Locate the cell with the specified text and output its (x, y) center coordinate. 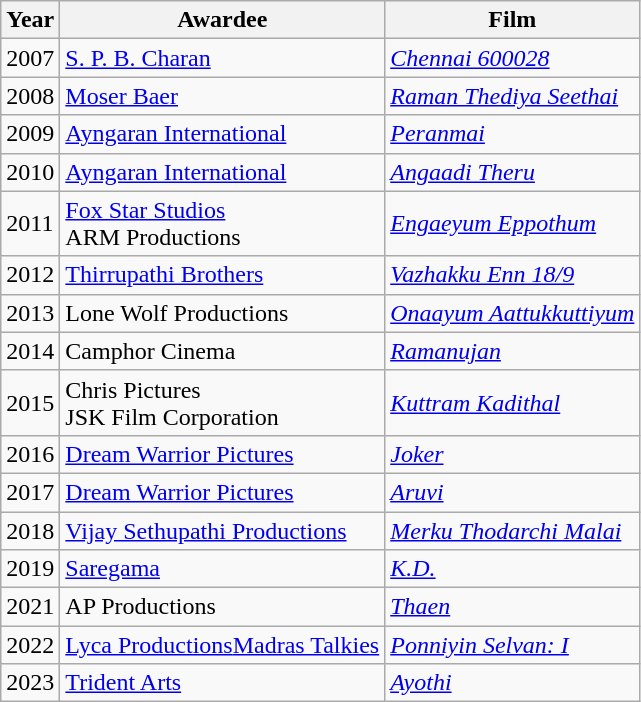
Merku Thodarchi Malai (512, 531)
S. P. B. Charan (222, 58)
Peranmai (512, 134)
Thirrupathi Brothers (222, 275)
2008 (30, 96)
Ponniyin Selvan: I (512, 645)
Vazhakku Enn 18/9 (512, 275)
Angaadi Theru (512, 172)
Film (512, 20)
Thaen (512, 607)
Chris PicturesJSK Film Corporation (222, 402)
Ramanujan (512, 351)
Aruvi (512, 492)
Lyca ProductionsMadras Talkies (222, 645)
Year (30, 20)
2018 (30, 531)
2022 (30, 645)
Saregama (222, 569)
2014 (30, 351)
Joker (512, 454)
2011 (30, 224)
2021 (30, 607)
2009 (30, 134)
2007 (30, 58)
Trident Arts (222, 683)
Camphor Cinema (222, 351)
2023 (30, 683)
K.D. (512, 569)
Ayothi (512, 683)
Onaayum Aattukkuttiyum (512, 313)
2015 (30, 402)
Awardee (222, 20)
2019 (30, 569)
2010 (30, 172)
Fox Star StudiosARM Productions (222, 224)
Raman Thediya Seethai (512, 96)
Kuttram Kadithal (512, 402)
2016 (30, 454)
AP Productions (222, 607)
2017 (30, 492)
Vijay Sethupathi Productions (222, 531)
Engaeyum Eppothum (512, 224)
Chennai 600028 (512, 58)
2012 (30, 275)
Lone Wolf Productions (222, 313)
Moser Baer (222, 96)
2013 (30, 313)
